Identify which cell holds the provided text, then report its [X, Y] central coordinate. 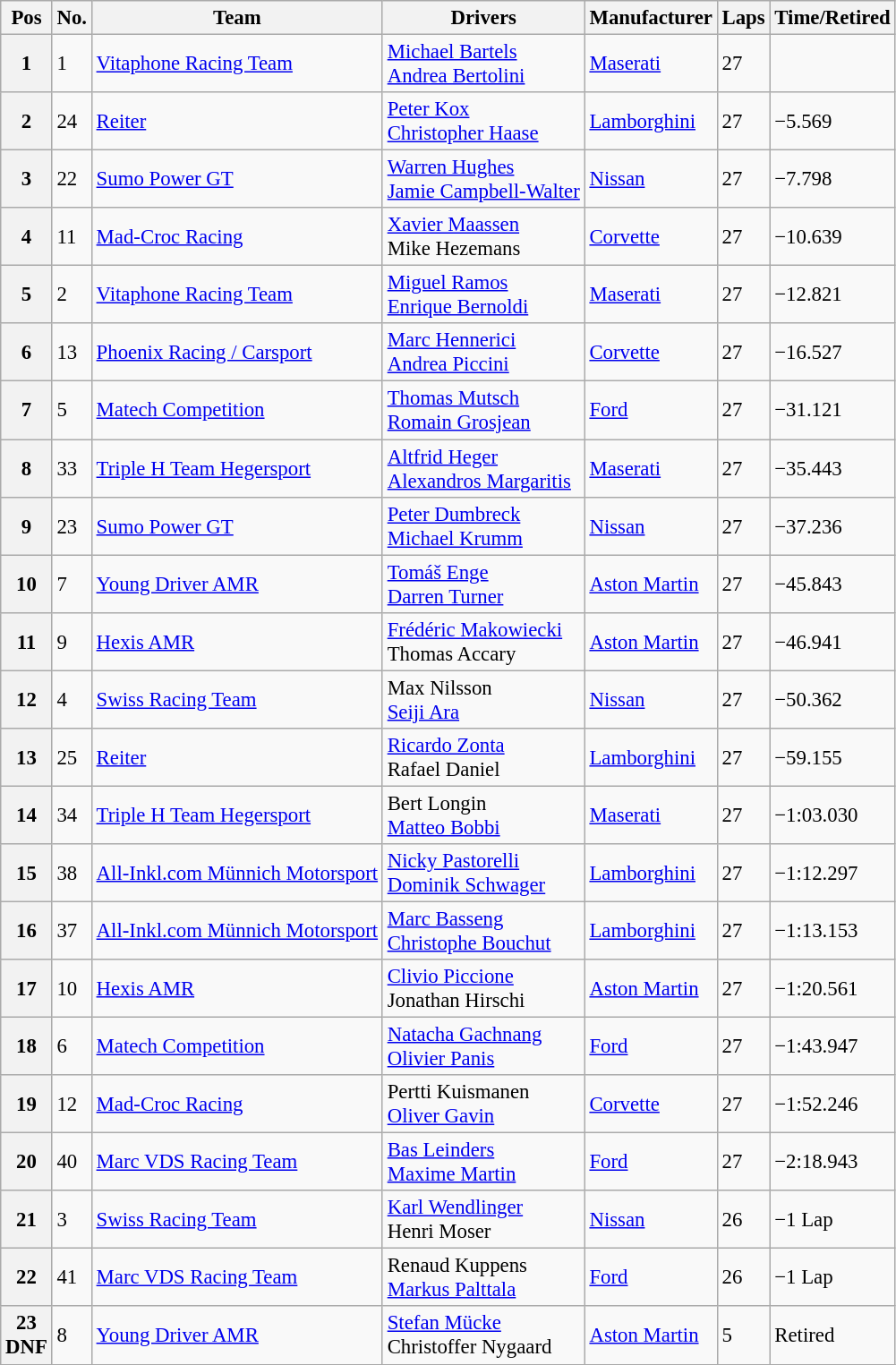
−1:52.246 [832, 1105]
−45.843 [832, 584]
Pertti Kuismanen Oliver Gavin [483, 1105]
Phoenix Racing / Carsport [236, 353]
Laps [743, 18]
Marc Hennerici Andrea Piccini [483, 353]
Peter Dumbreck Michael Krumm [483, 526]
Warren Hughes Jamie Campbell-Walter [483, 179]
Bert Longin Matteo Bobbi [483, 815]
20 [27, 1162]
Michael Bartels Andrea Bertolini [483, 64]
37 [72, 931]
Bas Leinders Maxime Martin [483, 1162]
Thomas Mutsch Romain Grosjean [483, 410]
−1:03.030 [832, 815]
−2:18.943 [832, 1162]
24 [72, 122]
−35.443 [832, 469]
Drivers [483, 18]
33 [72, 469]
Ricardo Zonta Rafael Daniel [483, 757]
−1:43.947 [832, 1047]
−16.527 [832, 353]
Pos [27, 18]
−31.121 [832, 410]
Clivio Piccione Jonathan Hirschi [483, 988]
Xavier Maassen Mike Hezemans [483, 236]
−37.236 [832, 526]
−12.821 [832, 295]
34 [72, 815]
Retired [832, 1335]
−5.569 [832, 122]
Renaud Kuppens Markus Palttala [483, 1278]
−59.155 [832, 757]
Frédéric Makowiecki Thomas Accary [483, 641]
Time/Retired [832, 18]
18 [27, 1047]
Karl Wendlinger Henri Moser [483, 1219]
15 [27, 874]
41 [72, 1278]
25 [72, 757]
14 [27, 815]
Manufacturer [651, 18]
−10.639 [832, 236]
19 [27, 1105]
Miguel Ramos Enrique Bernoldi [483, 295]
38 [72, 874]
−1:12.297 [832, 874]
No. [72, 18]
−1:20.561 [832, 988]
16 [27, 931]
−7.798 [832, 179]
Team [236, 18]
Max Nilsson Seiji Ara [483, 700]
−46.941 [832, 641]
Tomáš Enge Darren Turner [483, 584]
−50.362 [832, 700]
23 [72, 526]
23DNF [27, 1335]
40 [72, 1162]
−1:13.153 [832, 931]
Natacha Gachnang Olivier Panis [483, 1047]
21 [27, 1219]
17 [27, 988]
Peter Kox Christopher Haase [483, 122]
Stefan Mücke Christoffer Nygaard [483, 1335]
Nicky Pastorelli Dominik Schwager [483, 874]
Marc Basseng Christophe Bouchut [483, 931]
Altfrid Heger Alexandros Margaritis [483, 469]
